Provide the [x, y] coordinate of the cell's center where the given text is located.  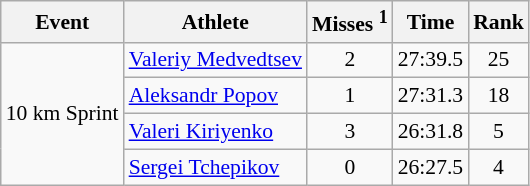
Aleksandr Popov [216, 96]
Rank [498, 22]
10 km Sprint [62, 113]
Sergei Tchepikov [216, 167]
25 [498, 60]
4 [498, 167]
2 [350, 60]
3 [350, 132]
Athlete [216, 22]
5 [498, 132]
Time [430, 22]
26:27.5 [430, 167]
0 [350, 167]
27:31.3 [430, 96]
Valeri Kiriyenko [216, 132]
Event [62, 22]
26:31.8 [430, 132]
Misses 1 [350, 22]
1 [350, 96]
18 [498, 96]
27:39.5 [430, 60]
Valeriy Medvedtsev [216, 60]
